Return (x, y) of the center of cell containing provided text 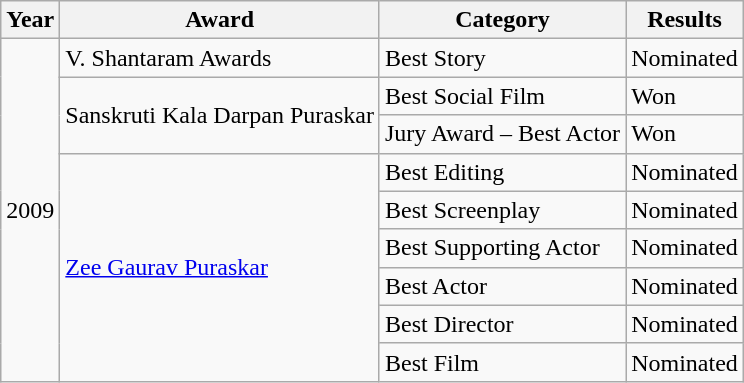
Sanskruti Kala Darpan Puraskar (220, 115)
Jury Award – Best Actor (502, 134)
Category (502, 20)
Results (685, 20)
Best Story (502, 58)
2009 (30, 210)
Best Social Film (502, 96)
Best Film (502, 362)
Year (30, 20)
Zee Gaurav Puraskar (220, 267)
V. Shantaram Awards (220, 58)
Best Director (502, 324)
Best Supporting Actor (502, 248)
Best Actor (502, 286)
Best Editing (502, 172)
Best Screenplay (502, 210)
Award (220, 20)
